Identify which cell holds the provided text, then report its [x, y] central coordinate. 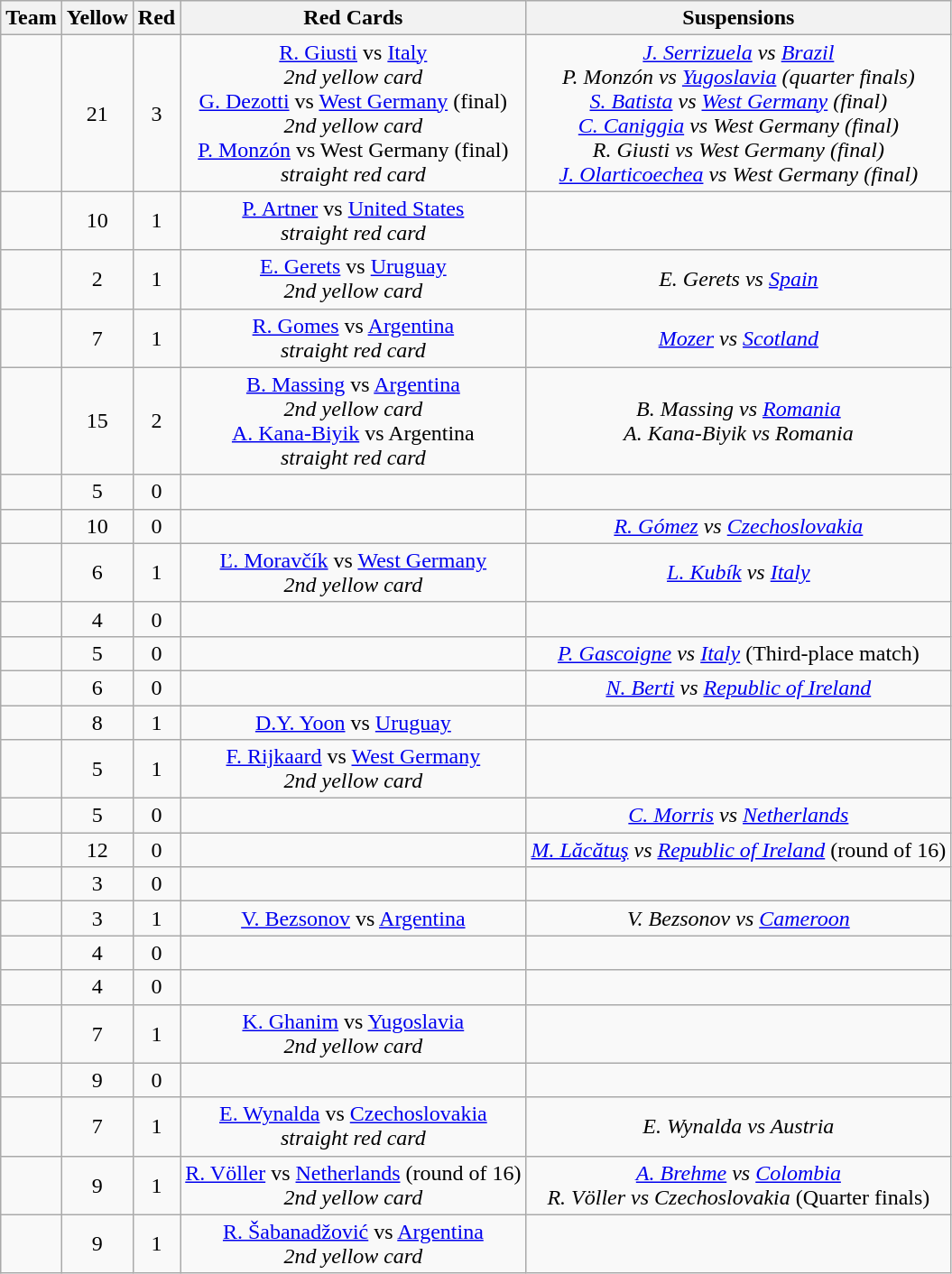
Red Cards [354, 18]
R. Šabanadžović vs Argentina2nd yellow card [354, 1243]
B. Massing vs Argentina2nd yellow cardA. Kana-Biyik vs Argentinastraight red card [354, 420]
8 [97, 723]
R. Völler vs Netherlands (round of 16)2nd yellow card [354, 1186]
R. Gómez vs Czechoslovakia [738, 526]
R. Giusti vs Italy2nd yellow cardG. Dezotti vs West Germany (final)2nd yellow cardP. Monzón vs West Germany (final)straight red card [354, 114]
P. Artner vs United Statesstraight red card [354, 220]
V. Bezsonov vs Argentina [354, 919]
21 [97, 114]
F. Rijkaard vs West Germany2nd yellow card [354, 769]
R. Gomes vs Argentinastraight red card [354, 337]
A. Brehme vs ColombiaR. Völler vs Czechoslovakia (Quarter finals) [738, 1186]
K. Ghanim vs Yugoslavia2nd yellow card [354, 1034]
V. Bezsonov vs Cameroon [738, 919]
E. Wynalda vs Austria [738, 1126]
Red [156, 18]
Yellow [97, 18]
E. Gerets vs Uruguay2nd yellow card [354, 280]
N. Berti vs Republic of Ireland [738, 688]
Mozer vs Scotland [738, 337]
Team [32, 18]
Ľ. Moravčík vs West Germany2nd yellow card [354, 572]
M. Lăcătuş vs Republic of Ireland (round of 16) [738, 850]
B. Massing vs RomaniaA. Kana-Biyik vs Romania [738, 420]
E. Gerets vs Spain [738, 280]
D.Y. Yoon vs Uruguay [354, 723]
12 [97, 850]
E. Wynalda vs Czechoslovakiastraight red card [354, 1126]
P. Gascoigne vs Italy (Third-place match) [738, 653]
C. Morris vs Netherlands [738, 816]
15 [97, 420]
L. Kubík vs Italy [738, 572]
Suspensions [738, 18]
